Provide the [X, Y] coordinate of the cell's center where the given text is located.  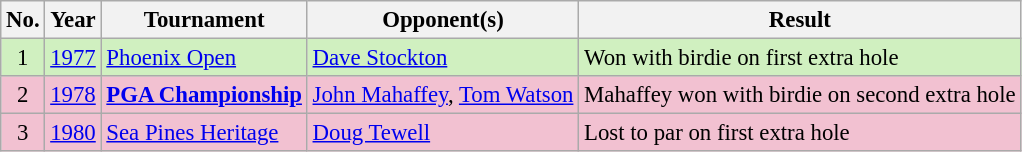
1977 [73, 58]
John Mahaffey, Tom Watson [442, 95]
2 [23, 95]
1978 [73, 95]
1 [23, 58]
Result [800, 20]
1980 [73, 133]
Sea Pines Heritage [204, 133]
Lost to par on first extra hole [800, 133]
Phoenix Open [204, 58]
Won with birdie on first extra hole [800, 58]
PGA Championship [204, 95]
No. [23, 20]
Dave Stockton [442, 58]
Year [73, 20]
3 [23, 133]
Tournament [204, 20]
Doug Tewell [442, 133]
Mahaffey won with birdie on second extra hole [800, 95]
Opponent(s) [442, 20]
